Output the [x, y] coordinate of the center of the cell containing the given text.  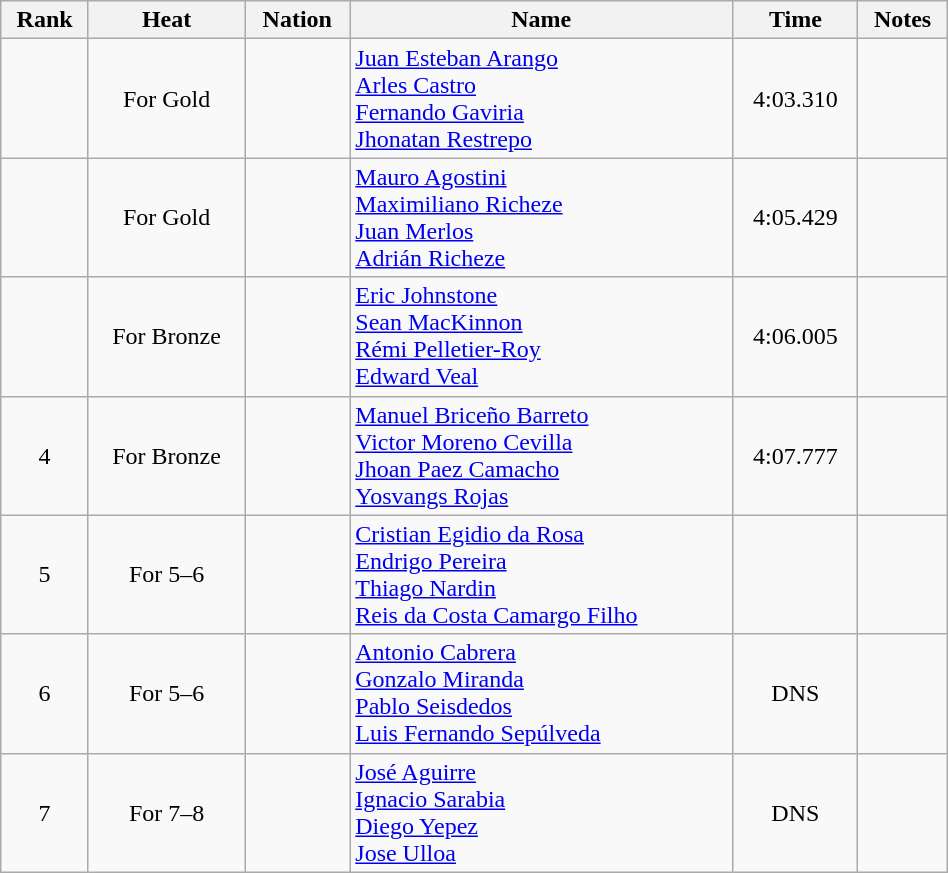
Time [796, 20]
4:03.310 [796, 98]
Nation [298, 20]
4 [45, 456]
7 [45, 812]
5 [45, 574]
Notes [902, 20]
Rank [45, 20]
Juan Esteban ArangoArles CastroFernando GaviriaJhonatan Restrepo [542, 98]
Name [542, 20]
6 [45, 694]
4:07.777 [796, 456]
4:05.429 [796, 218]
Heat [166, 20]
For 7–8 [166, 812]
Mauro AgostiniMaximiliano RichezeJuan MerlosAdrián Richeze [542, 218]
Cristian Egidio da RosaEndrigo PereiraThiago NardinReis da Costa Camargo Filho [542, 574]
Antonio CabreraGonzalo MirandaPablo SeisdedosLuis Fernando Sepúlveda [542, 694]
Eric JohnstoneSean MacKinnonRémi Pelletier-RoyEdward Veal [542, 336]
Manuel Briceño BarretoVictor Moreno CevillaJhoan Paez CamachoYosvangs Rojas [542, 456]
4:06.005 [796, 336]
José AguirreIgnacio SarabiaDiego YepezJose Ulloa [542, 812]
